Search for the cell housing the specified text and yield its (x, y) center coordinate. 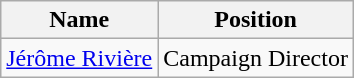
Campaign Director (256, 58)
Name (80, 20)
Position (256, 20)
Jérôme Rivière (80, 58)
